Output the (x, y) coordinate of the center of the cell containing the given text.  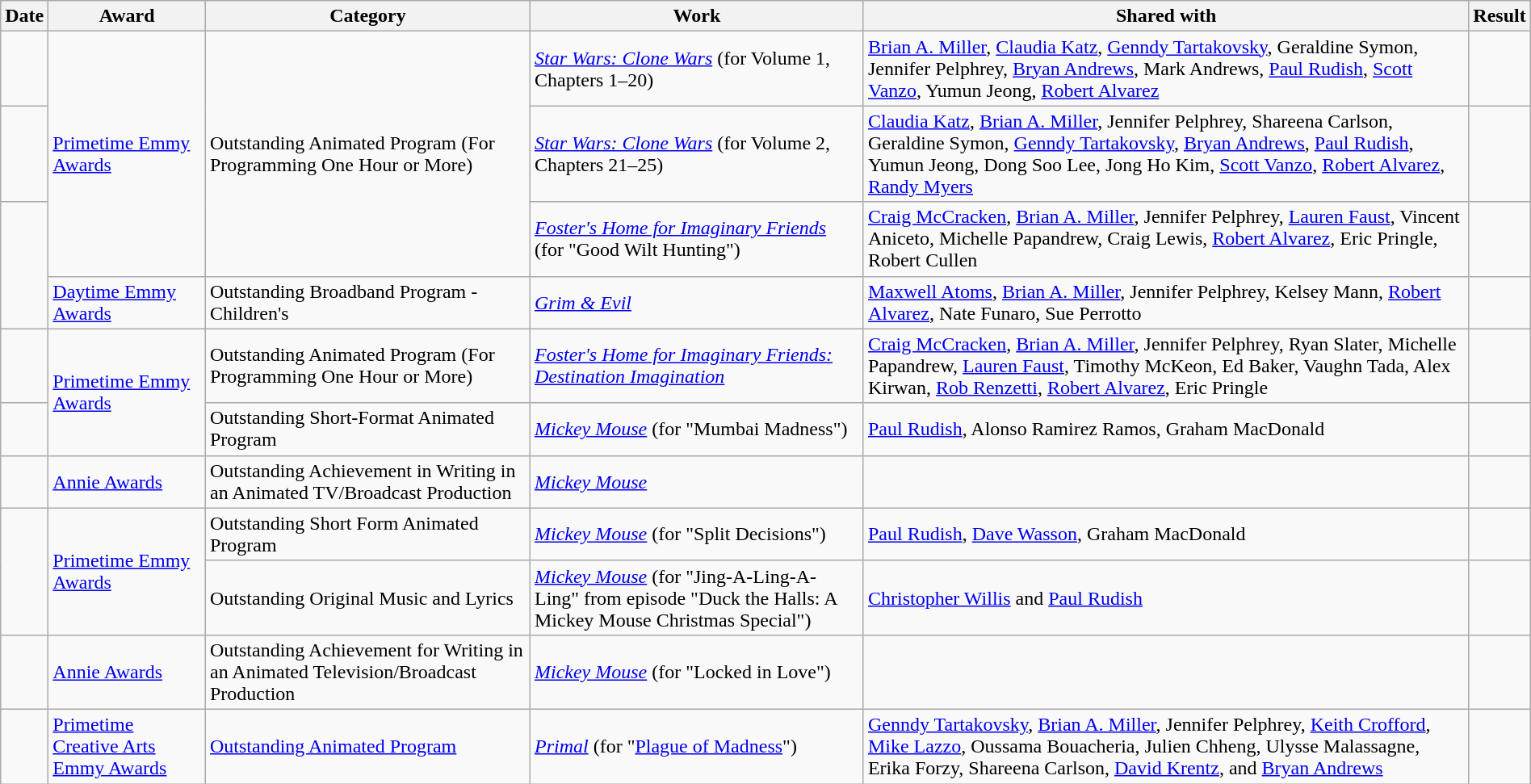
Date (24, 16)
Daytime Emmy Awards (128, 302)
Outstanding Achievement for Writing in an Animated Television/Broadcast Production (367, 672)
Mickey Mouse (for "Split Decisions") (696, 535)
Foster's Home for Imaginary Friends: Destination Imagination (696, 366)
Star Wars: Clone Wars (for Volume 1, Chapters 1–20) (696, 69)
Mickey Mouse (for "Mumbai Madness") (696, 430)
Foster's Home for Imaginary Friends (for "Good Wilt Hunting") (696, 239)
Shared with (1166, 16)
Outstanding Broadband Program - Children's (367, 302)
Mickey Mouse (for "Locked in Love") (696, 672)
Star Wars: Clone Wars (for Volume 2, Chapters 21–25) (696, 153)
Maxwell Atoms, Brian A. Miller, Jennifer Pelphrey, Kelsey Mann, Robert Alvarez, Nate Funaro, Sue Perrotto (1166, 302)
Primal (for "Plague of Madness") (696, 746)
Outstanding Short Form Animated Program (367, 535)
Category (367, 16)
Outstanding Original Music and Lyrics (367, 597)
Award (128, 16)
Mickey Mouse (696, 481)
Work (696, 16)
Christopher Willis and Paul Rudish (1166, 597)
Outstanding Short-Format Animated Program (367, 430)
Outstanding Animated Program (367, 746)
Paul Rudish, Alonso Ramirez Ramos, Graham MacDonald (1166, 430)
Outstanding Achievement in Writing in an Animated TV/Broadcast Production (367, 481)
Mickey Mouse (for "Jing-A-Ling-A-Ling" from episode "Duck the Halls: A Mickey Mouse Christmas Special") (696, 597)
Paul Rudish, Dave Wasson, Graham MacDonald (1166, 535)
Result (1500, 16)
Grim & Evil (696, 302)
Primetime Creative Arts Emmy Awards (128, 746)
